Find where the given text appears and provide that cell's center as (X, Y) coordinate. 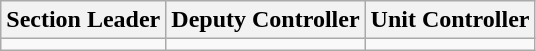
Section Leader (84, 20)
Unit Controller (450, 20)
Deputy Controller (266, 20)
